Output the (X, Y) coordinate of the center of the cell containing the given text.  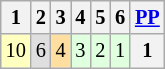
PP (148, 17)
5 (100, 17)
10 (16, 51)
